Identify which cell holds the provided text, then report its (X, Y) central coordinate. 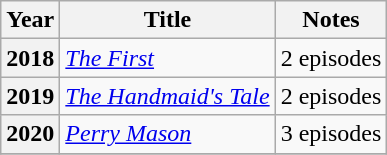
Perry Mason (168, 134)
2020 (30, 134)
Notes (331, 20)
The Handmaid's Tale (168, 96)
The First (168, 58)
2018 (30, 58)
Year (30, 20)
Title (168, 20)
2019 (30, 96)
3 episodes (331, 134)
